Pinpoint the cell where the given text exists, returning its [X, Y] midpoint coordinate. 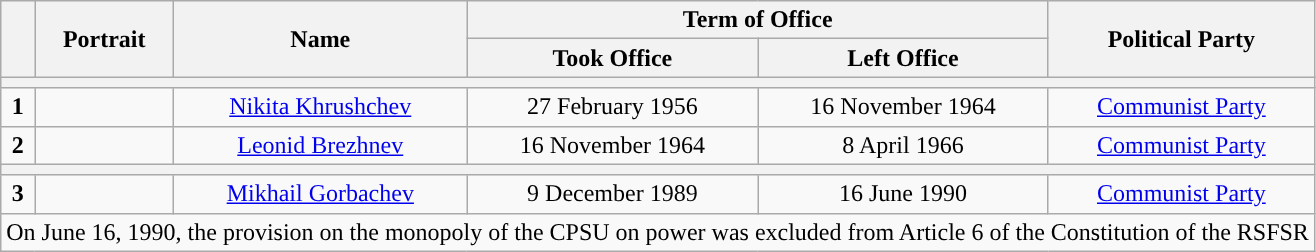
Left Office [904, 58]
Name [321, 39]
Term of Office [758, 20]
8 April 1966 [904, 145]
16 June 1990 [904, 194]
Mikhail Gorbachev [321, 194]
1 [18, 107]
9 December 1989 [612, 194]
2 [18, 145]
Took Office [612, 58]
On June 16, 1990, the provision on the monopoly of the CPSU on power was excluded from Article 6 of the Constitution of the RSFSR [658, 232]
Portrait [104, 39]
Nikita Khrushchev [321, 107]
Leonid Brezhnev [321, 145]
3 [18, 194]
Political Party [1181, 39]
27 February 1956 [612, 107]
